Provide the (x, y) coordinate of the cell's center where the given text is located.  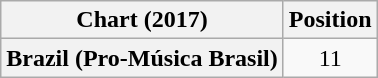
Brazil (Pro-Música Brasil) (142, 58)
11 (330, 58)
Position (330, 20)
Chart (2017) (142, 20)
